Identify which cell holds the provided text, then report its [X, Y] central coordinate. 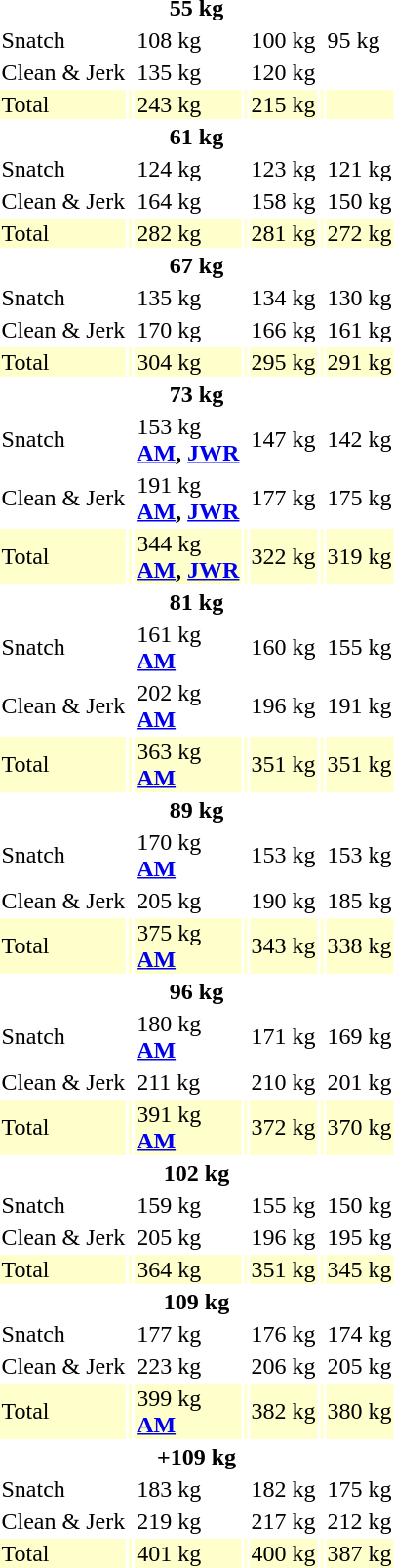
61 kg [197, 137]
191 kgAM, JWR [188, 498]
295 kg [283, 362]
370 kg [359, 1128]
123 kg [283, 169]
+109 kg [197, 1457]
142 kg [359, 439]
164 kg [188, 201]
343 kg [283, 946]
363 kgAM [188, 765]
89 kg [197, 810]
153 kgAM, JWR [188, 439]
217 kg [283, 1521]
219 kg [188, 1521]
183 kg [188, 1489]
338 kg [359, 946]
124 kg [188, 169]
391 kgAM [188, 1128]
120 kg [283, 72]
170 kgAM [188, 855]
322 kg [283, 556]
382 kg [283, 1411]
170 kg [188, 330]
176 kg [283, 1334]
134 kg [283, 298]
212 kg [359, 1521]
380 kg [359, 1411]
160 kg [283, 648]
387 kg [359, 1553]
400 kg [283, 1553]
399 kgAM [188, 1411]
159 kg [188, 1205]
281 kg [283, 233]
291 kg [359, 362]
201 kg [359, 1082]
169 kg [359, 1036]
345 kg [359, 1269]
375 kgAM [188, 946]
174 kg [359, 1334]
130 kg [359, 298]
243 kg [188, 104]
272 kg [359, 233]
102 kg [197, 1173]
182 kg [283, 1489]
364 kg [188, 1269]
67 kg [197, 265]
344 kgAM, JWR [188, 556]
195 kg [359, 1237]
319 kg [359, 556]
109 kg [197, 1302]
185 kg [359, 901]
202 kgAM [188, 706]
158 kg [283, 201]
372 kg [283, 1128]
147 kg [283, 439]
210 kg [283, 1082]
161 kgAM [188, 648]
100 kg [283, 40]
401 kg [188, 1553]
73 kg [197, 394]
161 kg [359, 330]
190 kg [283, 901]
223 kg [188, 1366]
108 kg [188, 40]
191 kg [359, 706]
96 kg [197, 991]
95 kg [359, 40]
215 kg [283, 104]
211 kg [188, 1082]
180 kgAM [188, 1036]
206 kg [283, 1366]
81 kg [197, 602]
304 kg [188, 362]
282 kg [188, 233]
121 kg [359, 169]
166 kg [283, 330]
171 kg [283, 1036]
